Scan for the cell matching the given text and deliver its (x, y) coordinate at center. 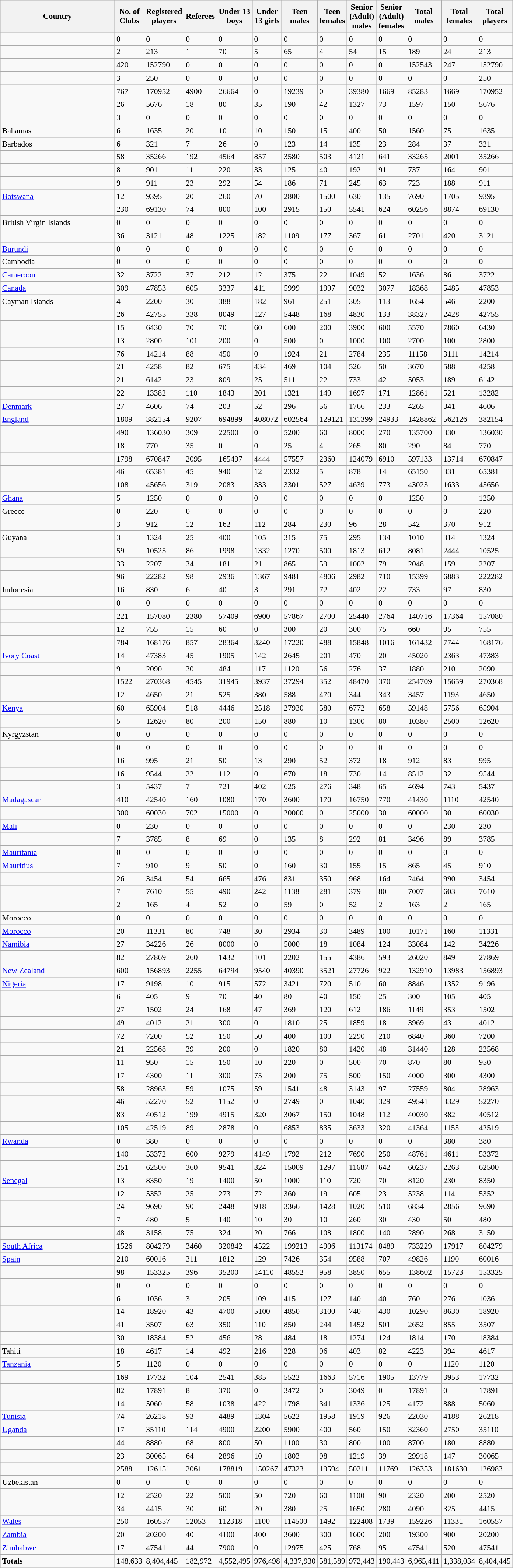
28364 (234, 643)
348 (362, 787)
1 (200, 52)
2890 (424, 1233)
242 (267, 892)
188 (459, 183)
1367 (267, 577)
1739 (391, 1522)
1002 (362, 564)
182,972 (200, 1561)
3049 (362, 1390)
181630 (459, 1469)
2915 (300, 210)
1654 (424, 301)
1,338,034 (459, 1561)
4446 (234, 708)
492 (234, 1351)
4100 (234, 1535)
411 (267, 288)
Burundi (57, 249)
133 (391, 315)
93 (200, 1417)
766 (300, 1233)
19300 (424, 1535)
926 (391, 1417)
660 (424, 629)
48761 (424, 1154)
Greece (57, 511)
784 (129, 643)
14110 (267, 1273)
408072 (267, 420)
1110 (459, 800)
Teen males (300, 16)
642 (391, 1168)
1321 (300, 393)
Total players (495, 16)
3472 (300, 1390)
South Africa (57, 1246)
1633 (459, 485)
2444 (459, 551)
265 (362, 446)
546 (459, 301)
352 (332, 682)
5000 (300, 944)
1297 (332, 1168)
Mali (57, 826)
710 (391, 577)
1193 (459, 695)
1880 (424, 669)
702 (200, 813)
2784 (362, 354)
385 (267, 1378)
148,633 (129, 1561)
49541 (424, 1102)
10290 (424, 1312)
804 (459, 1089)
245 (362, 183)
658 (391, 708)
17917 (459, 1246)
422 (267, 1404)
12861 (424, 393)
85283 (424, 91)
49826 (424, 1259)
675 (234, 367)
5238 (424, 1194)
922 (391, 971)
71 (332, 183)
296 (300, 406)
1792 (300, 1154)
177 (332, 236)
49 (129, 1023)
2428 (459, 315)
7900 (234, 1548)
3633 (362, 1128)
1428 (332, 1207)
2202 (300, 958)
4806 (332, 577)
6883 (459, 577)
488 (332, 643)
520 (459, 1548)
5570 (424, 328)
13714 (459, 459)
3366 (300, 1207)
1636 (424, 275)
6853 (300, 1128)
353 (459, 1010)
2001 (459, 157)
694899 (234, 420)
767 (129, 91)
126983 (495, 1469)
40030 (424, 1115)
723 (424, 183)
6900 (267, 616)
6772 (362, 708)
990 (459, 879)
809 (234, 380)
1705 (459, 196)
542 (424, 525)
40390 (300, 971)
17220 (300, 643)
Total males (424, 16)
1152 (234, 1102)
4,337,930 (300, 1561)
1270 (300, 551)
855 (459, 1325)
178819 (234, 1469)
972,443 (362, 1561)
Bahamas (57, 131)
1020 (362, 1207)
915 (234, 984)
2320 (424, 1495)
4639 (362, 485)
4906 (332, 1246)
Mauritania (57, 853)
117 (267, 669)
382 (459, 1115)
330 (459, 433)
Senegal (57, 1181)
221 (129, 616)
280 (391, 1509)
469 (300, 367)
135700 (424, 433)
5541 (362, 210)
3670 (424, 367)
171 (391, 393)
394 (459, 1351)
216 (267, 1351)
84 (459, 446)
Tanzania (57, 1364)
233 (391, 406)
3457 (424, 695)
958 (332, 1273)
25440 (362, 616)
4149 (267, 1154)
26664 (234, 91)
8874 (459, 210)
3158 (164, 1233)
773 (391, 485)
9541 (234, 1168)
22500 (234, 433)
25000 (362, 813)
2896 (234, 1456)
1924 (300, 354)
113174 (362, 1246)
129 (267, 1259)
181 (234, 564)
129121 (332, 420)
940 (234, 472)
205 (234, 1299)
581,589 (332, 1561)
2380 (200, 616)
3953 (459, 1378)
152543 (424, 65)
47323 (300, 1469)
1432 (234, 958)
150267 (267, 1469)
59148 (424, 708)
12053 (200, 1522)
900 (459, 1535)
2750 (459, 1430)
2856 (459, 1207)
254709 (424, 682)
1650 (362, 1509)
3937 (267, 682)
1336 (362, 1404)
Spain (57, 1259)
8120 (424, 1181)
Kenya (57, 708)
968 (362, 879)
3969 (424, 1023)
880 (300, 721)
273 (234, 1194)
2645 (300, 656)
3496 (424, 839)
Referees (200, 16)
1812 (234, 1259)
64 (200, 1456)
8049 (234, 315)
4386 (362, 958)
169 (129, 1378)
England (57, 420)
1820 (300, 1049)
124079 (362, 459)
60256 (424, 210)
1597 (424, 105)
Cameroon (57, 275)
60237 (424, 1168)
572 (267, 984)
733229 (424, 1246)
1500 (332, 196)
Registered players (164, 16)
163 (424, 905)
314 (459, 538)
372 (362, 761)
603 (459, 892)
503 (332, 157)
9207 (200, 420)
328 (300, 1351)
41364 (424, 1128)
3100 (332, 1312)
2332 (300, 472)
New Zealand (57, 971)
3150 (495, 1233)
7744 (459, 643)
244 (332, 1325)
3067 (300, 1115)
5716 (362, 1378)
Zambia (57, 1535)
329 (391, 1102)
19594 (332, 1469)
5448 (300, 315)
3900 (362, 328)
138602 (424, 1273)
Uzbekistan (57, 1483)
2701 (424, 236)
5900 (300, 1430)
4850 (300, 1312)
2878 (234, 1128)
Zimbabwe (57, 1548)
1541 (300, 1089)
870 (424, 1063)
415 (300, 1299)
2083 (234, 485)
31440 (424, 1049)
740 (362, 1312)
1600 (362, 1535)
3850 (362, 1273)
36 (129, 236)
8700 (424, 1443)
Canada (57, 288)
4223 (424, 1351)
140716 (424, 616)
159 (459, 564)
Madagascar (57, 800)
2936 (234, 577)
4915 (234, 1115)
4000 (424, 1076)
1420 (362, 1049)
918 (267, 1207)
2764 (391, 616)
655 (391, 1273)
15723 (459, 1273)
2290 (362, 1036)
15848 (362, 643)
Barbados (57, 144)
9196 (495, 984)
410 (129, 800)
1697 (362, 393)
379 (362, 892)
748 (234, 931)
9588 (362, 1259)
2749 (300, 1102)
3077 (391, 288)
3111 (459, 354)
11769 (391, 1469)
Mauritius (57, 866)
4172 (424, 1404)
403 (362, 1351)
343 (391, 695)
526 (362, 367)
367 (362, 236)
33084 (424, 944)
2541 (234, 1378)
27726 (362, 971)
2360 (332, 459)
1526 (129, 1246)
597133 (424, 459)
147 (459, 1456)
10380 (424, 721)
4694 (424, 787)
16750 (362, 800)
1958 (332, 1417)
68 (200, 1443)
527 (332, 485)
1332 (267, 551)
190,443 (391, 1561)
1109 (300, 236)
114500 (300, 1522)
511 (300, 380)
88 (200, 354)
Nigeria (57, 984)
4564 (234, 157)
Tahiti (57, 1351)
8512 (424, 774)
743 (459, 787)
593 (391, 958)
7860 (459, 328)
1149 (424, 1010)
305 (362, 301)
2518 (267, 708)
3521 (332, 971)
333 (267, 485)
41430 (424, 800)
Teen females (332, 16)
8489 (391, 1246)
112318 (234, 1522)
641 (391, 157)
375 (300, 275)
165497 (234, 459)
Totals (57, 1561)
976,498 (267, 1561)
73 (391, 105)
32360 (424, 1430)
Cayman Islands (57, 301)
354 (332, 1259)
128 (459, 1049)
3301 (300, 485)
1843 (234, 393)
4611 (459, 1154)
Ghana (57, 498)
281 (332, 892)
3460 (200, 1246)
4265 (424, 406)
Uganda (57, 1430)
Botswana (57, 196)
835 (332, 1128)
122408 (362, 1522)
61 (391, 236)
521 (459, 393)
602564 (300, 420)
126151 (164, 1469)
29918 (424, 1456)
British Virgin Islands (57, 223)
162 (234, 525)
6910 (391, 459)
3240 (267, 643)
123 (300, 144)
580 (332, 708)
Senior (Adult) females (391, 16)
Tunisia (57, 1417)
26020 (424, 958)
15009 (300, 1168)
5485 (459, 288)
Rwanda (57, 1141)
1010 (424, 538)
4830 (362, 315)
4,552,495 (234, 1561)
13282 (495, 393)
1040 (362, 1102)
159226 (424, 1522)
126353 (424, 1469)
Cambodia (57, 262)
5522 (300, 1378)
37294 (300, 682)
2448 (234, 1207)
1155 (459, 1128)
737 (424, 170)
13779 (424, 1378)
27930 (300, 708)
319 (200, 485)
113 (391, 301)
6,965,411 (424, 1561)
525 (234, 695)
8630 (459, 1312)
325 (459, 1509)
31945 (234, 682)
199 (200, 1115)
15399 (424, 577)
2095 (200, 459)
48470 (362, 682)
12975 (300, 1548)
560 (362, 1430)
60000 (424, 813)
1919 (362, 1417)
1352 (459, 984)
19239 (300, 91)
9279 (234, 1154)
1190 (459, 1259)
190 (300, 105)
Country (57, 16)
13983 (459, 971)
7426 (300, 1259)
2652 (424, 1325)
3143 (362, 1089)
10171 (424, 931)
320842 (234, 1246)
6840 (424, 1036)
4188 (459, 1417)
22282 (164, 577)
57557 (300, 459)
4700 (234, 1312)
1810 (300, 1023)
18368 (424, 288)
369 (300, 1010)
1814 (424, 1338)
291 (300, 590)
6834 (424, 1207)
132910 (424, 971)
344 (362, 695)
2588 (129, 1469)
45020 (424, 656)
Denmark (57, 406)
4522 (267, 1246)
Under 13 girls (267, 16)
730 (362, 774)
1452 (362, 1325)
624 (391, 210)
1138 (300, 892)
5999 (300, 288)
134 (391, 538)
625 (300, 787)
4489 (234, 1417)
Guyana (57, 538)
630 (362, 196)
222282 (495, 577)
1038 (234, 1404)
562126 (459, 420)
1800 (362, 1233)
43023 (424, 485)
180 (459, 1443)
161432 (424, 643)
Indonesia (57, 590)
149 (332, 393)
2061 (200, 1469)
11158 (424, 354)
33265 (424, 157)
9540 (267, 971)
3337 (234, 288)
1300 (362, 721)
17364 (459, 616)
76 (129, 354)
57409 (234, 616)
456 (234, 1338)
41 (129, 1325)
5756 (459, 708)
131399 (362, 420)
4545 (200, 682)
849 (459, 958)
69 (234, 839)
760 (424, 1299)
Kyrgyzstan (57, 734)
450 (234, 354)
1304 (267, 1417)
425 (332, 1548)
247 (459, 65)
315 (300, 538)
9198 (164, 984)
670 (300, 774)
4444 (267, 459)
48552 (300, 1273)
518 (200, 708)
5200 (300, 433)
No. of Clubs (129, 16)
4090 (424, 1509)
39380 (362, 91)
5100 (267, 1312)
1803 (300, 1456)
2934 (300, 931)
203 (234, 406)
2500 (459, 721)
1809 (129, 420)
2363 (459, 656)
1049 (362, 275)
109 (267, 1299)
2982 (362, 577)
268 (459, 1233)
1219 (362, 1456)
270 (391, 433)
831 (300, 879)
1428862 (424, 420)
15659 (459, 682)
707 (391, 1259)
3489 (362, 931)
15000 (234, 813)
295 (362, 538)
5053 (424, 380)
476 (267, 879)
1998 (234, 551)
878 (362, 472)
50211 (362, 1469)
1327 (362, 105)
2464 (424, 879)
1274 (362, 1338)
27559 (424, 1089)
91 (391, 170)
79 (391, 564)
331 (459, 472)
850 (300, 1325)
199213 (300, 1246)
396 (200, 1273)
1225 (234, 236)
8846 (424, 984)
3421 (300, 984)
1522 (129, 682)
35200 (234, 1273)
235 (391, 354)
665 (234, 879)
9481 (300, 577)
311 (200, 1259)
388 (234, 301)
1048 (362, 1115)
5622 (300, 1417)
1560 (424, 131)
Wales (57, 1522)
Senior (Adult) males (362, 16)
721 (234, 787)
64794 (234, 971)
8081 (424, 551)
888 (459, 1404)
501 (391, 1325)
65150 (424, 472)
55 (200, 892)
1997 (332, 288)
Under 13 boys (234, 16)
24933 (391, 420)
1663 (332, 1378)
11687 (362, 1168)
1859 (362, 1023)
2048 (424, 564)
81 (391, 839)
Ivory Coast (57, 656)
3580 (300, 157)
47 (267, 1010)
434 (267, 367)
57867 (300, 616)
1492 (332, 1522)
13382 (164, 393)
20000 (300, 813)
4121 (362, 157)
38327 (424, 315)
22030 (424, 1417)
Namibia (57, 944)
2263 (459, 1168)
961 (300, 301)
1016 (391, 643)
7007 (424, 892)
120 (332, 1010)
338 (200, 315)
1813 (362, 551)
1766 (362, 406)
1400 (234, 1181)
9032 (362, 288)
Total females (459, 16)
2255 (200, 971)
3329 (459, 1102)
1075 (234, 1089)
1080 (234, 800)
768 (362, 1548)
1084 (362, 944)
